Scan for the cell matching the given text and deliver its [x, y] coordinate at center. 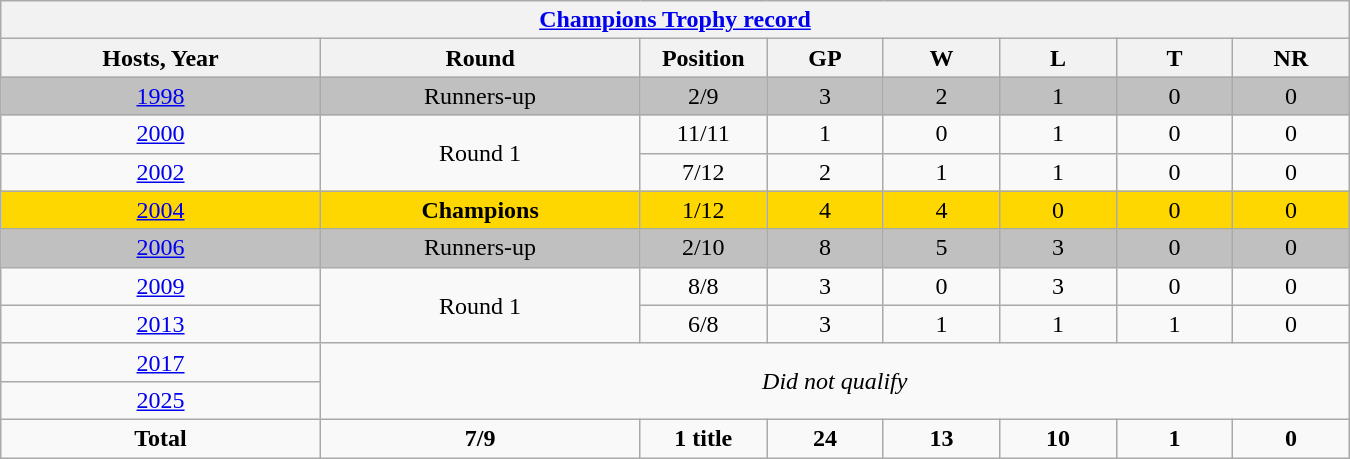
W [941, 58]
13 [941, 438]
10 [1058, 438]
Position [704, 58]
6/8 [704, 324]
1998 [161, 96]
8 [825, 248]
7/9 [480, 438]
2/10 [704, 248]
2025 [161, 400]
5 [941, 248]
L [1058, 58]
T [1174, 58]
7/12 [704, 172]
Champions [480, 210]
1/12 [704, 210]
2017 [161, 362]
Hosts, Year [161, 58]
24 [825, 438]
NR [1292, 58]
2013 [161, 324]
2006 [161, 248]
8/8 [704, 286]
2009 [161, 286]
Did not qualify [834, 381]
2000 [161, 134]
1 title [704, 438]
Total [161, 438]
Champions Trophy record [675, 20]
Round [480, 58]
GP [825, 58]
2002 [161, 172]
2/9 [704, 96]
2004 [161, 210]
11/11 [704, 134]
